Detect which cell encompasses the target text, then output its (X, Y) center coordinate. 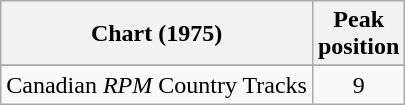
Peakposition (358, 34)
Canadian RPM Country Tracks (157, 85)
9 (358, 85)
Chart (1975) (157, 34)
